Return [X, Y] of the center of cell containing provided text 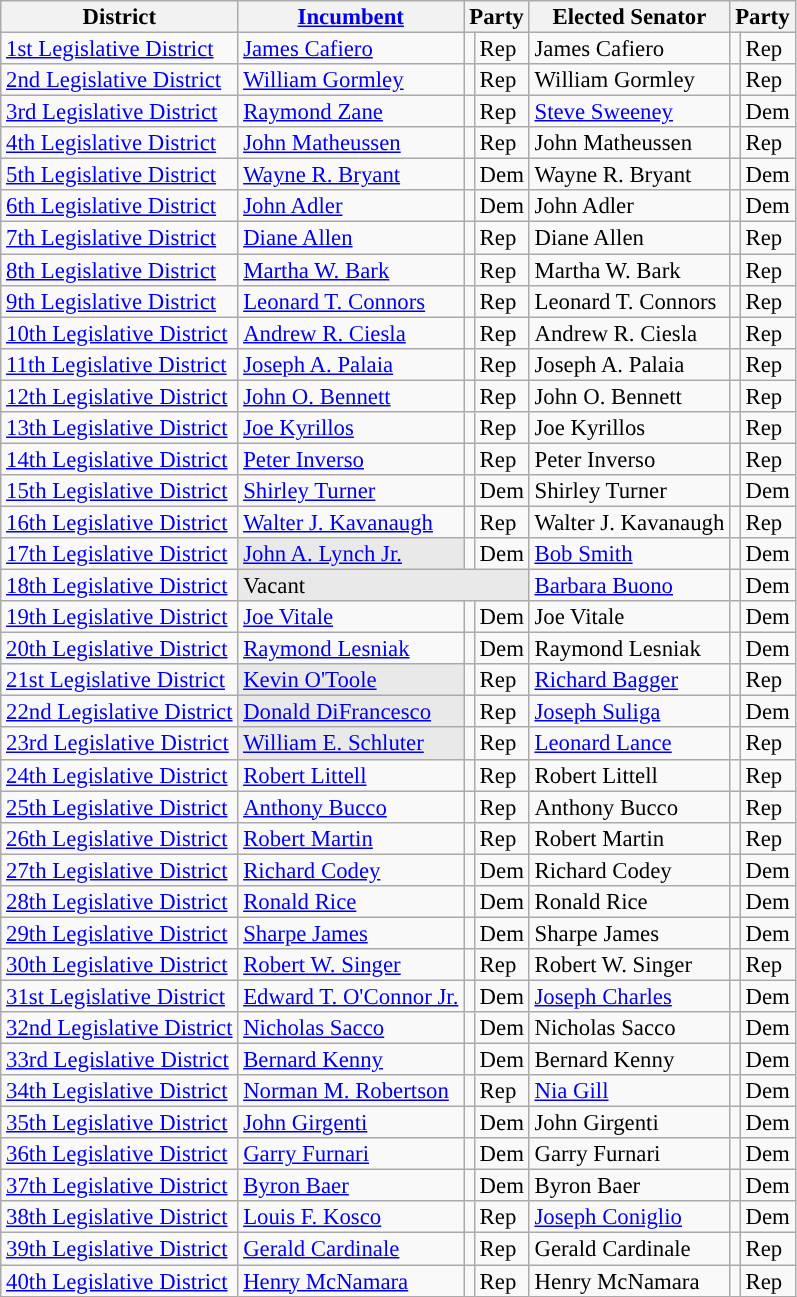
Kevin O'Toole [351, 680]
Bob Smith [629, 554]
18th Legislative District [120, 586]
34th Legislative District [120, 1091]
29th Legislative District [120, 933]
Nia Gill [629, 1091]
Elected Senator [629, 17]
Vacant [384, 586]
Edward T. O'Connor Jr. [351, 996]
22nd Legislative District [120, 712]
Barbara Buono [629, 586]
14th Legislative District [120, 459]
26th Legislative District [120, 838]
6th Legislative District [120, 206]
15th Legislative District [120, 491]
12th Legislative District [120, 396]
7th Legislative District [120, 238]
38th Legislative District [120, 1218]
33rd Legislative District [120, 1060]
Joseph Suliga [629, 712]
19th Legislative District [120, 617]
25th Legislative District [120, 807]
20th Legislative District [120, 649]
39th Legislative District [120, 1249]
24th Legislative District [120, 775]
Norman M. Robertson [351, 1091]
Louis F. Kosco [351, 1218]
Leonard Lance [629, 744]
District [120, 17]
35th Legislative District [120, 1123]
William E. Schluter [351, 744]
11th Legislative District [120, 364]
Richard Bagger [629, 680]
10th Legislative District [120, 333]
1st Legislative District [120, 49]
5th Legislative District [120, 175]
23rd Legislative District [120, 744]
13th Legislative District [120, 428]
31st Legislative District [120, 996]
21st Legislative District [120, 680]
Raymond Zane [351, 112]
Incumbent [351, 17]
16th Legislative District [120, 522]
4th Legislative District [120, 143]
32nd Legislative District [120, 1028]
17th Legislative District [120, 554]
9th Legislative District [120, 301]
27th Legislative District [120, 870]
30th Legislative District [120, 965]
John A. Lynch Jr. [351, 554]
8th Legislative District [120, 270]
Joseph Charles [629, 996]
Joseph Coniglio [629, 1218]
37th Legislative District [120, 1186]
Steve Sweeney [629, 112]
2nd Legislative District [120, 80]
Donald DiFrancesco [351, 712]
40th Legislative District [120, 1281]
36th Legislative District [120, 1154]
3rd Legislative District [120, 112]
28th Legislative District [120, 902]
